Identify which cell holds the provided text, then report its [x, y] central coordinate. 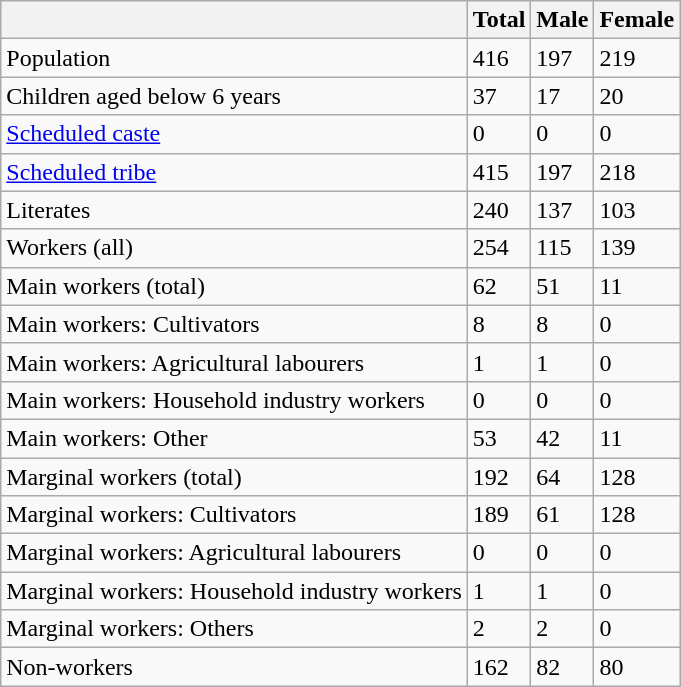
218 [637, 172]
Children aged below 6 years [234, 96]
115 [562, 248]
42 [562, 438]
37 [499, 96]
Marginal workers: Household industry workers [234, 591]
189 [499, 515]
Main workers: Agricultural labourers [234, 362]
416 [499, 58]
17 [562, 96]
137 [562, 210]
Marginal workers: Others [234, 629]
82 [562, 667]
Marginal workers: Cultivators [234, 515]
51 [562, 286]
139 [637, 248]
61 [562, 515]
Main workers: Household industry workers [234, 400]
20 [637, 96]
Scheduled tribe [234, 172]
Female [637, 20]
Main workers (total) [234, 286]
192 [499, 477]
Scheduled caste [234, 134]
103 [637, 210]
80 [637, 667]
Main workers: Cultivators [234, 324]
Literates [234, 210]
53 [499, 438]
Population [234, 58]
Male [562, 20]
Marginal workers: Agricultural labourers [234, 553]
Main workers: Other [234, 438]
254 [499, 248]
Marginal workers (total) [234, 477]
240 [499, 210]
162 [499, 667]
Non-workers [234, 667]
415 [499, 172]
Total [499, 20]
Workers (all) [234, 248]
64 [562, 477]
219 [637, 58]
62 [499, 286]
